Locate the cell with the specified text and output its [x, y] center coordinate. 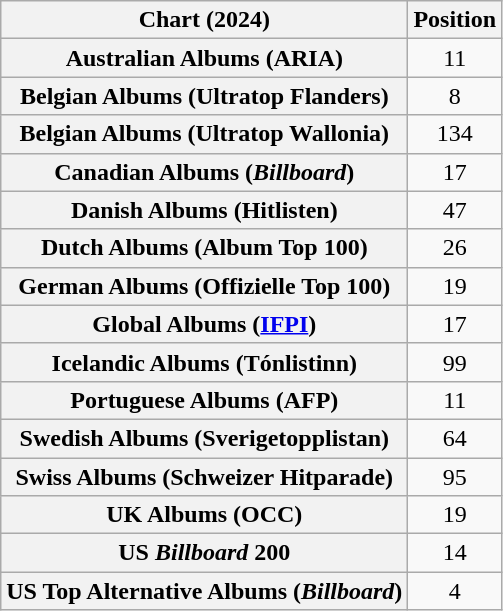
8 [455, 96]
Global Albums (IFPI) [204, 324]
Swedish Albums (Sverigetopplistan) [204, 438]
US Billboard 200 [204, 553]
4 [455, 591]
Belgian Albums (Ultratop Flanders) [204, 96]
US Top Alternative Albums (Billboard) [204, 591]
Belgian Albums (Ultratop Wallonia) [204, 134]
Canadian Albums (Billboard) [204, 172]
Danish Albums (Hitlisten) [204, 210]
134 [455, 134]
99 [455, 362]
47 [455, 210]
Chart (2024) [204, 20]
Swiss Albums (Schweizer Hitparade) [204, 477]
Position [455, 20]
German Albums (Offizielle Top 100) [204, 286]
26 [455, 248]
UK Albums (OCC) [204, 515]
Australian Albums (ARIA) [204, 58]
95 [455, 477]
Icelandic Albums (Tónlistinn) [204, 362]
14 [455, 553]
Portuguese Albums (AFP) [204, 400]
64 [455, 438]
Dutch Albums (Album Top 100) [204, 248]
